Find where the given text appears and provide that cell's center as [X, Y] coordinate. 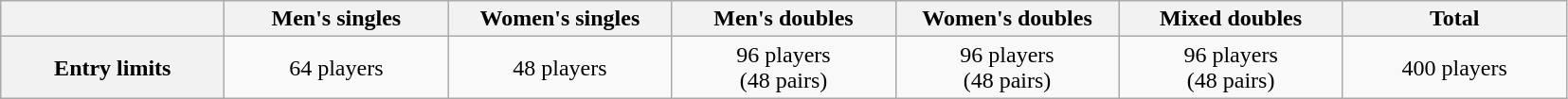
Women's doubles [1007, 19]
64 players [336, 68]
48 players [560, 68]
Men's doubles [784, 19]
Mixed doubles [1231, 19]
Women's singles [560, 19]
Men's singles [336, 19]
400 players [1454, 68]
Total [1454, 19]
Entry limits [113, 68]
